Capture the cell that displays the provided text and extract its [X, Y] central coordinate. 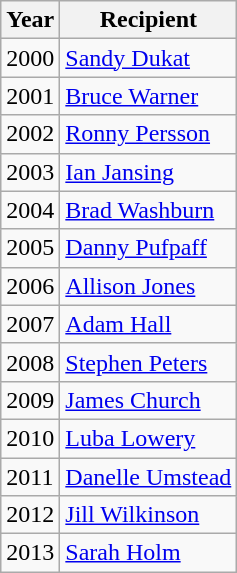
Ronny Persson [148, 134]
2002 [30, 134]
2003 [30, 172]
Jill Wilkinson [148, 515]
2007 [30, 324]
2005 [30, 248]
James Church [148, 400]
2012 [30, 515]
2006 [30, 286]
Sandy Dukat [148, 58]
Danelle Umstead [148, 477]
Allison Jones [148, 286]
Brad Washburn [148, 210]
Sarah Holm [148, 553]
Danny Pufpaff [148, 248]
2008 [30, 362]
Adam Hall [148, 324]
2013 [30, 553]
Luba Lowery [148, 438]
2001 [30, 96]
Recipient [148, 20]
Stephen Peters [148, 362]
2011 [30, 477]
2004 [30, 210]
2000 [30, 58]
Ian Jansing [148, 172]
2010 [30, 438]
Bruce Warner [148, 96]
2009 [30, 400]
Year [30, 20]
